From the cell containing the given text, extract its center point as (X, Y) coordinate. 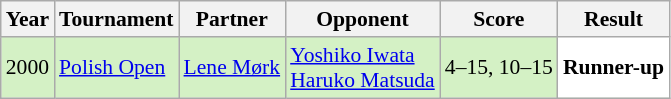
Lene Mørk (232, 68)
Partner (232, 19)
Year (28, 19)
Polish Open (116, 68)
Result (614, 19)
Tournament (116, 19)
4–15, 10–15 (499, 68)
Opponent (362, 19)
Runner-up (614, 68)
Yoshiko Iwata Haruko Matsuda (362, 68)
2000 (28, 68)
Score (499, 19)
